Provide the [X, Y] coordinate of the cell's center where the given text is located.  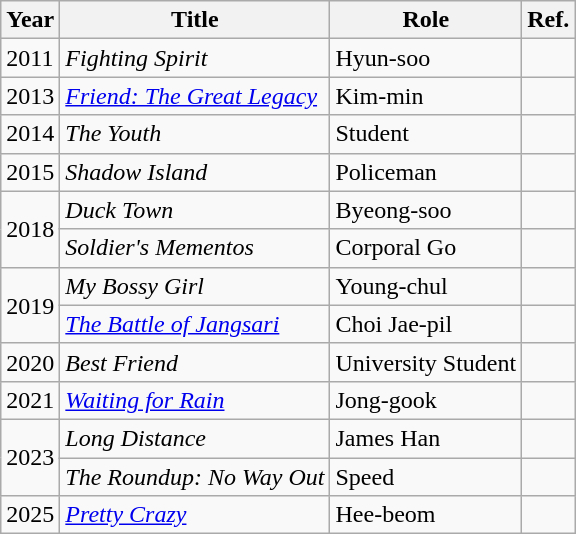
Waiting for Rain [195, 400]
Corporal Go [426, 248]
Pretty Crazy [195, 515]
Shadow Island [195, 172]
2013 [30, 96]
Fighting Spirit [195, 58]
Ref. [548, 20]
The Youth [195, 134]
2014 [30, 134]
Year [30, 20]
Hee-beom [426, 515]
Duck Town [195, 210]
2025 [30, 515]
Jong-gook [426, 400]
The Battle of Jangsari [195, 324]
The Roundup: No Way Out [195, 477]
Long Distance [195, 438]
My Bossy Girl [195, 286]
Role [426, 20]
2023 [30, 457]
2015 [30, 172]
Title [195, 20]
2011 [30, 58]
Policeman [426, 172]
Soldier's Mementos [195, 248]
2018 [30, 229]
University Student [426, 362]
Young-chul [426, 286]
Friend: The Great Legacy [195, 96]
Byeong-soo [426, 210]
2020 [30, 362]
Kim-min [426, 96]
2019 [30, 305]
2021 [30, 400]
Hyun-soo [426, 58]
Best Friend [195, 362]
Choi Jae-pil [426, 324]
James Han [426, 438]
Student [426, 134]
Speed [426, 477]
